For the text-containing cell, return its midpoint in (X, Y) coordinate format. 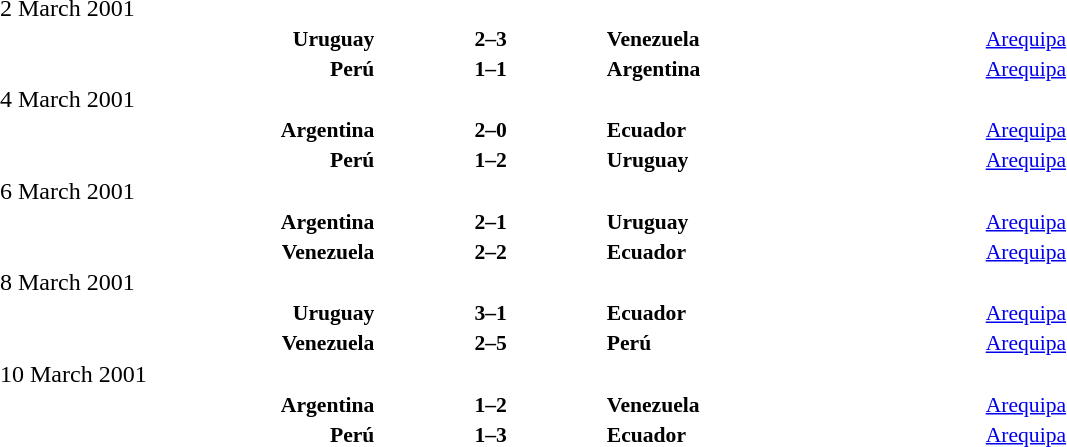
2–2 (490, 252)
1–1 (490, 68)
3–1 (490, 313)
2–3 (490, 38)
Perú (794, 343)
2–0 (490, 130)
Argentina (794, 68)
2–1 (490, 222)
2–5 (490, 343)
